Search for the cell housing the specified text and yield its (X, Y) center coordinate. 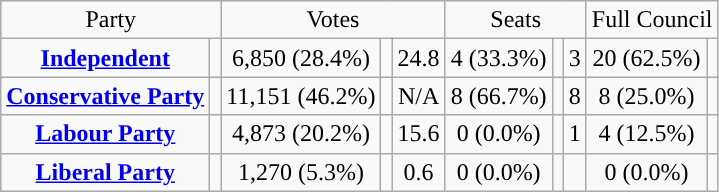
4,873 (20.2%) (301, 134)
24.8 (418, 58)
8 (25.0%) (646, 96)
3 (574, 58)
20 (62.5%) (646, 58)
0.6 (418, 172)
4 (33.3%) (498, 58)
11,151 (46.2%) (301, 96)
Votes (333, 20)
Full Council (652, 20)
8 (574, 96)
6,850 (28.4%) (301, 58)
Seats (516, 20)
1,270 (5.3%) (301, 172)
15.6 (418, 134)
Liberal Party (106, 172)
Party (111, 20)
Labour Party (106, 134)
1 (574, 134)
N/A (418, 96)
Independent (106, 58)
8 (66.7%) (498, 96)
Conservative Party (106, 96)
4 (12.5%) (646, 134)
